Identify which cell holds the provided text, then report its [x, y] central coordinate. 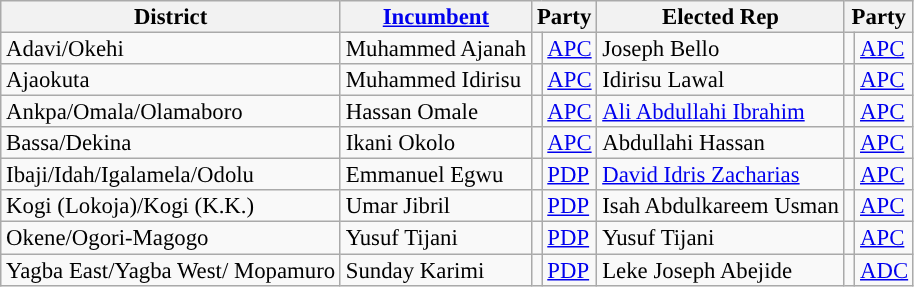
Muhammed Ajanah [436, 49]
Ali Abdullahi Ibrahim [720, 112]
David Idris Zacharias [720, 175]
District [171, 17]
Ankpa/Omala/Olamaboro [171, 112]
Leke Joseph Abejide [720, 270]
Abdullahi Hassan [720, 143]
Idirisu Lawal [720, 80]
Hassan Omale [436, 112]
Bassa/Dekina [171, 143]
Kogi (Lokoja)/Kogi (K.K.) [171, 206]
Muhammed Idirisu [436, 80]
Yagba East/Yagba West/ Mopamuro [171, 270]
Ibaji/Idah/Igalamela/Odolu [171, 175]
Umar Jibril [436, 206]
Adavi/Okehi [171, 49]
ADC [884, 270]
Ikani Okolo [436, 143]
Joseph Bello [720, 49]
Isah Abdulkareem Usman [720, 206]
Okene/Ogori-Magogo [171, 238]
Elected Rep [720, 17]
Ajaokuta [171, 80]
Sunday Karimi [436, 270]
Emmanuel Egwu [436, 175]
Incumbent [436, 17]
